Search for the cell housing the specified text and yield its (X, Y) center coordinate. 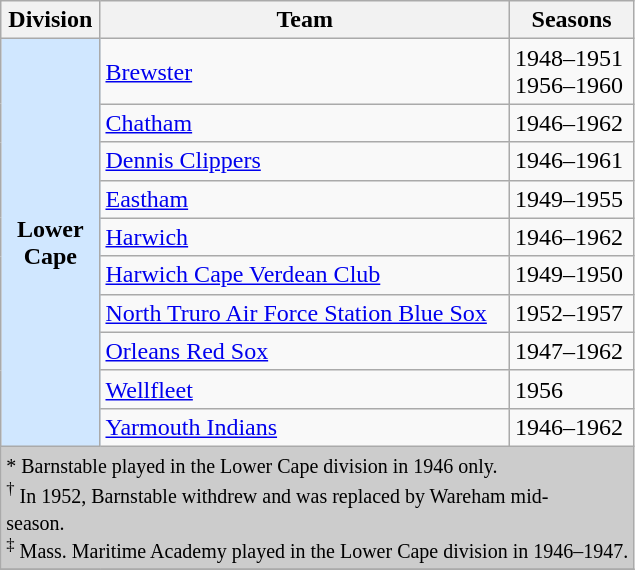
1946–1961 (571, 161)
Yarmouth Indians (304, 427)
Dennis Clippers (304, 161)
1948–19511956–1960 (571, 72)
1949–1955 (571, 199)
Eastham (304, 199)
Harwich (304, 237)
1952–1957 (571, 313)
Seasons (571, 20)
Division (50, 20)
Chatham (304, 123)
1949–1950 (571, 275)
Harwich Cape Verdean Club (304, 275)
Brewster (304, 72)
1956 (571, 389)
1947–1962 (571, 351)
Team (304, 20)
LowerCape (50, 243)
Wellfleet (304, 389)
Orleans Red Sox (304, 351)
North Truro Air Force Station Blue Sox (304, 313)
